Output the (X, Y) coordinate of the center of the cell containing the given text.  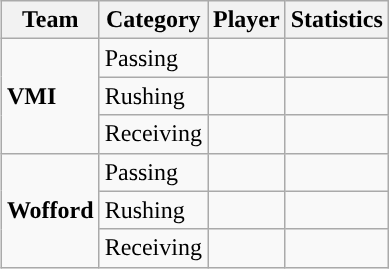
Wofford (50, 210)
Category (153, 20)
VMI (50, 96)
Statistics (336, 20)
Player (247, 20)
Team (50, 20)
